Pinpoint the cell where the given text exists, returning its [X, Y] midpoint coordinate. 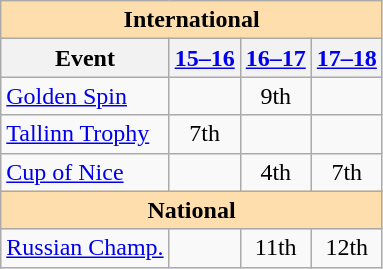
Event [85, 58]
Tallinn Trophy [85, 134]
16–17 [276, 58]
17–18 [346, 58]
9th [276, 96]
11th [276, 248]
12th [346, 248]
15–16 [204, 58]
Cup of Nice [85, 172]
Russian Champ. [85, 248]
4th [276, 172]
International [192, 20]
National [192, 210]
Golden Spin [85, 96]
